Scan for the cell matching the given text and deliver its (x, y) coordinate at center. 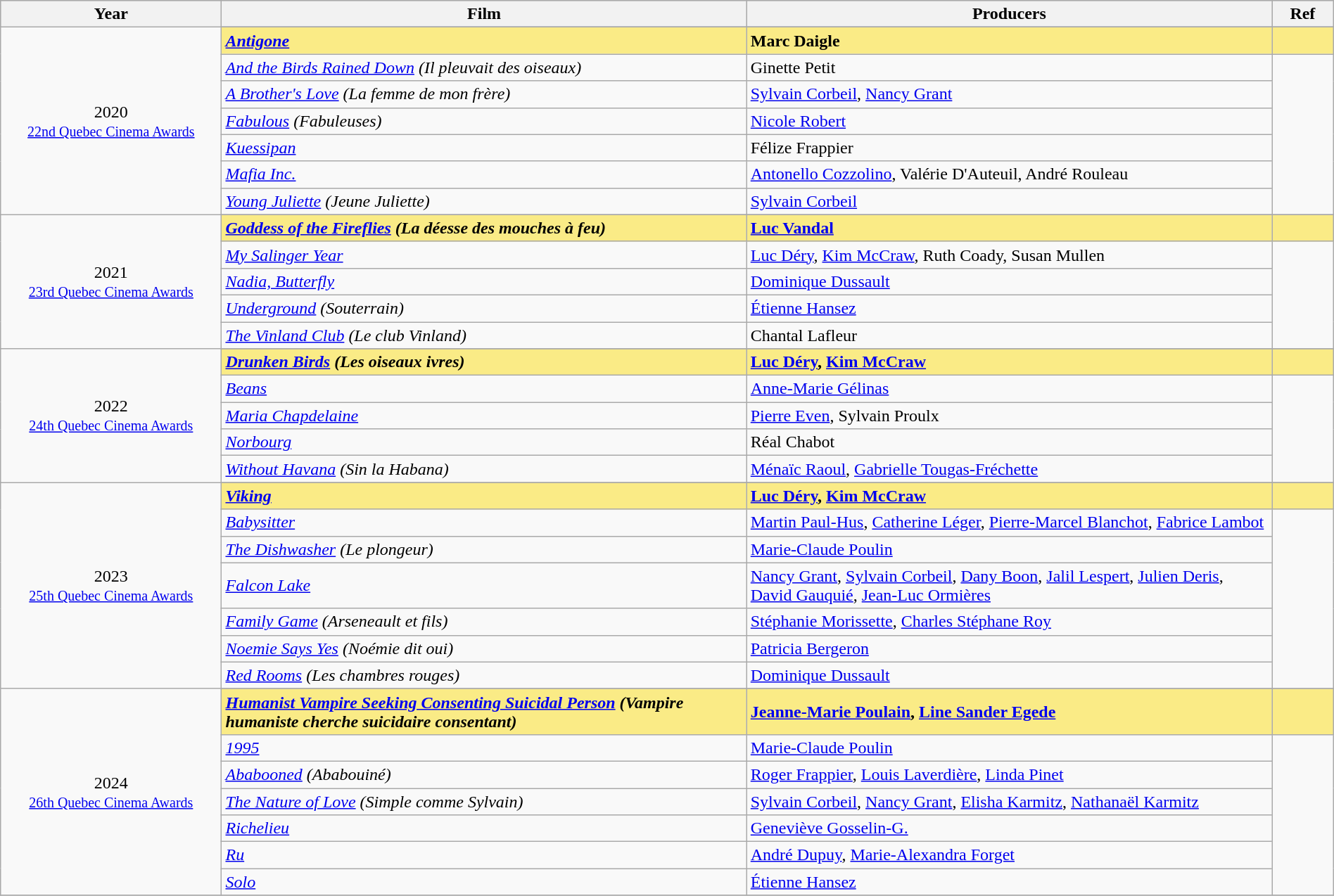
Beans (484, 389)
Sylvain Corbeil (1009, 201)
Anne-Marie Gélinas (1009, 389)
Luc Vandal (1009, 228)
Red Rooms (Les chambres rouges) (484, 675)
Babysitter (484, 523)
Ménaïc Raoul, Gabrielle Tougas-Fréchette (1009, 469)
Nadia, Butterfly (484, 281)
Antigone (484, 41)
The Vinland Club (Le club Vinland) (484, 335)
Marc Daigle (1009, 41)
Sylvain Corbeil, Nancy Grant (1009, 94)
Falcon Lake (484, 585)
2020 22nd Quebec Cinema Awards (111, 121)
Underground (Souterrain) (484, 308)
Ref (1303, 14)
André Dupuy, Marie-Alexandra Forget (1009, 855)
Year (111, 14)
Sylvain Corbeil, Nancy Grant, Elisha Karmitz, Nathanaël Karmitz (1009, 801)
Producers (1009, 14)
Kuessipan (484, 148)
Réal Chabot (1009, 442)
Family Game (Arseneault et fils) (484, 622)
Ru (484, 855)
Antonello Cozzolino, Valérie D'Auteuil, André Rouleau (1009, 174)
Martin Paul-Hus, Catherine Léger, Pierre-Marcel Blanchot, Fabrice Lambot (1009, 523)
Solo (484, 882)
202426th Quebec Cinema Awards (111, 792)
Nicole Robert (1009, 121)
Ababooned (Ababouiné) (484, 774)
1995 (484, 748)
Pierre Even, Sylvain Proulx (1009, 416)
Norbourg (484, 442)
The Dishwasher (Le plongeur) (484, 549)
Mafia Inc. (484, 174)
Jeanne-Marie Poulain, Line Sander Egede (1009, 712)
The Nature of Love (Simple comme Sylvain) (484, 801)
Without Havana (Sin la Habana) (484, 469)
Chantal Lafleur (1009, 335)
202224th Quebec Cinema Awards (111, 416)
Ginette Petit (1009, 68)
Stéphanie Morissette, Charles Stéphane Roy (1009, 622)
Young Juliette (Jeune Juliette) (484, 201)
A Brother's Love (La femme de mon frère) (484, 94)
Viking (484, 496)
Fabulous (Fabuleuses) (484, 121)
And the Birds Rained Down (Il pleuvait des oiseaux) (484, 68)
Patricia Bergeron (1009, 648)
Drunken Birds (Les oiseaux ivres) (484, 362)
Roger Frappier, Louis Laverdière, Linda Pinet (1009, 774)
Maria Chapdelaine (484, 416)
202325th Quebec Cinema Awards (111, 585)
Richelieu (484, 828)
202123rd Quebec Cinema Awards (111, 281)
Humanist Vampire Seeking Consenting Suicidal Person (Vampire humaniste cherche suicidaire consentant) (484, 712)
Nancy Grant, Sylvain Corbeil, Dany Boon, Jalil Lespert, Julien Deris, David Gauquié, Jean-Luc Ormières (1009, 585)
Goddess of the Fireflies (La déesse des mouches à feu) (484, 228)
Luc Déry, Kim McCraw, Ruth Coady, Susan Mullen (1009, 255)
Félize Frappier (1009, 148)
My Salinger Year (484, 255)
Geneviève Gosselin-G. (1009, 828)
Film (484, 14)
Noemie Says Yes (Noémie dit oui) (484, 648)
